Locate the cell with the specified text and output its [x, y] center coordinate. 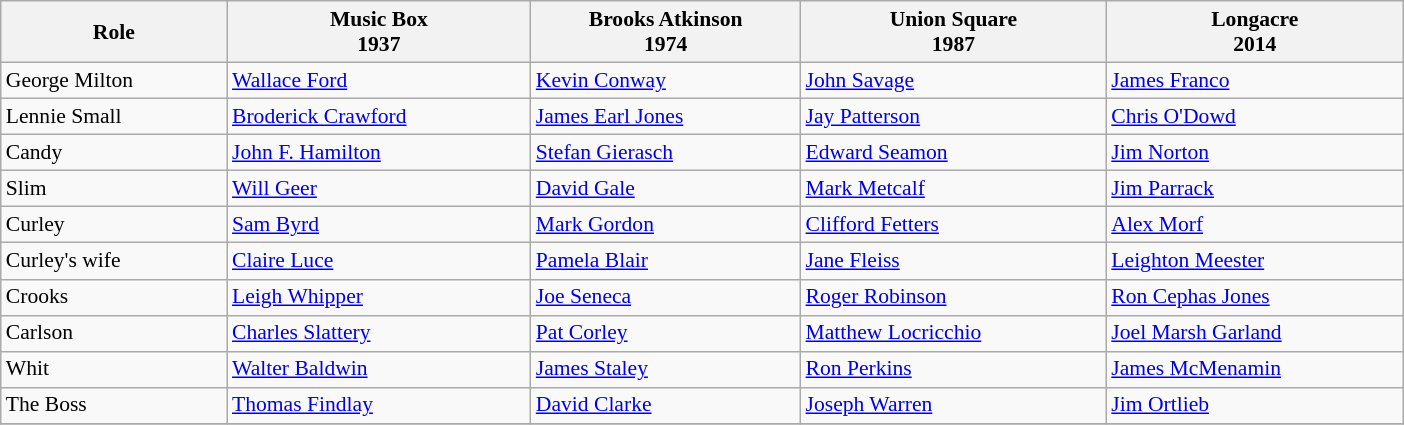
Jim Norton [1254, 153]
Crooks [114, 297]
George Milton [114, 81]
Edward Seamon [954, 153]
Music Box1937 [379, 32]
Claire Luce [379, 261]
Walter Baldwin [379, 369]
James Earl Jones [666, 117]
Jane Fleiss [954, 261]
David Clarke [666, 406]
The Boss [114, 406]
Jim Parrack [1254, 189]
Longacre2014 [1254, 32]
Mark Metcalf [954, 189]
Curley's wife [114, 261]
Union Square1987 [954, 32]
Broderick Crawford [379, 117]
Kevin Conway [666, 81]
Ron Cephas Jones [1254, 297]
Slim [114, 189]
Role [114, 32]
Roger Robinson [954, 297]
Charles Slattery [379, 333]
Leighton Meester [1254, 261]
Alex Morf [1254, 225]
John Savage [954, 81]
Jim Ortlieb [1254, 406]
James Franco [1254, 81]
Pat Corley [666, 333]
Lennie Small [114, 117]
Ron Perkins [954, 369]
Will Geer [379, 189]
Pamela Blair [666, 261]
James McMenamin [1254, 369]
David Gale [666, 189]
Brooks Atkinson1974 [666, 32]
Stefan Gierasch [666, 153]
Candy [114, 153]
James Staley [666, 369]
Whit [114, 369]
Wallace Ford [379, 81]
Thomas Findlay [379, 406]
Clifford Fetters [954, 225]
Curley [114, 225]
Leigh Whipper [379, 297]
John F. Hamilton [379, 153]
Joseph Warren [954, 406]
Jay Patterson [954, 117]
Matthew Locricchio [954, 333]
Sam Byrd [379, 225]
Mark Gordon [666, 225]
Joel Marsh Garland [1254, 333]
Chris O'Dowd [1254, 117]
Carlson [114, 333]
Joe Seneca [666, 297]
